Provide the [X, Y] coordinate of the cell's center where the given text is located.  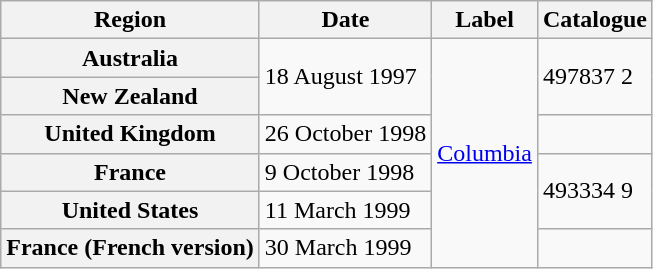
26 October 1998 [345, 134]
Columbia [485, 153]
Label [485, 20]
11 March 1999 [345, 210]
United States [130, 210]
30 March 1999 [345, 248]
493334 9 [594, 191]
Australia [130, 58]
497837 2 [594, 77]
Catalogue [594, 20]
United Kingdom [130, 134]
9 October 1998 [345, 172]
France [130, 172]
18 August 1997 [345, 77]
Region [130, 20]
New Zealand [130, 96]
France (French version) [130, 248]
Date [345, 20]
